Provide the (x, y) coordinate of the cell's center where the given text is located.  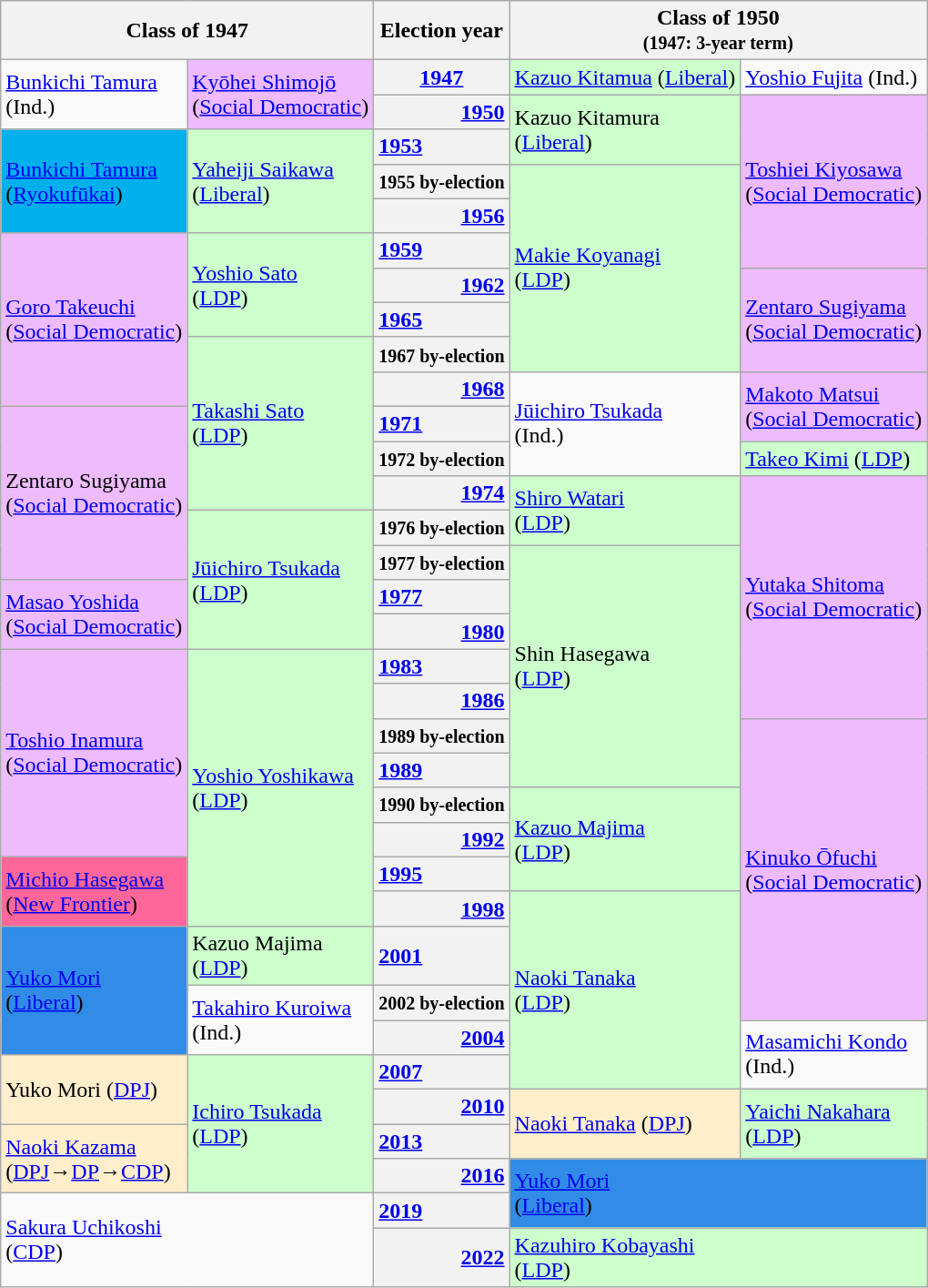
1980 (442, 632)
Yoshio Yoshikawa(LDP) (280, 787)
Election year (442, 31)
Bunkichi Tamura(Ind.) (95, 95)
Sakura Uchikoshi(CDP) (187, 1240)
1967 by-election (442, 354)
1968 (442, 389)
Kazuo Kitamua (Liberal) (625, 77)
2007 (442, 1072)
2004 (442, 1037)
Class of 1947 (187, 31)
Jūichiro Tsukada(Ind.) (625, 423)
Goro Takeuchi(Social Democratic) (95, 319)
1986 (442, 701)
Kazuhiro Kobayashi(LDP) (719, 1258)
Shiro Watari(LDP) (625, 511)
Yutaka Shitoma(Social Democratic) (833, 597)
Kyōhei Shimojō(Social Democratic) (280, 95)
1955 by-election (442, 181)
1992 (442, 839)
Masamichi Kondo(Ind.) (833, 1054)
2013 (442, 1141)
2019 (442, 1211)
Takashi Sato(LDP) (280, 423)
1972 by-election (442, 458)
1995 (442, 874)
2002 by-election (442, 1002)
Yuko Mori (DPJ) (95, 1090)
1974 (442, 493)
1971 (442, 423)
1965 (442, 319)
Yaheiji Saikawa(Liberal) (280, 181)
Kinuko Ōfuchi(Social Democratic) (833, 869)
2016 (442, 1176)
Yoshio Sato(LDP) (280, 285)
1950 (442, 112)
Naoki Tanaka(LDP) (625, 990)
1998 (442, 908)
Makoto Matsui(Social Democratic) (833, 406)
1983 (442, 666)
1989 by-election (442, 735)
Class of 1950(1947: 3-year term) (719, 31)
1989 (442, 770)
1990 by-election (442, 805)
1947 (442, 77)
Shin Hasegawa(LDP) (625, 666)
Naoki Kazama(DPJ→DP→CDP) (95, 1159)
Makie Koyanagi(LDP) (625, 268)
Masao Yoshida(Social Democratic) (95, 614)
Takeo Kimi (LDP) (833, 458)
Yoshio Fujita (Ind.) (833, 77)
Naoki Tanaka (DPJ) (625, 1124)
1962 (442, 285)
Bunkichi Tamura(Ryokufūkai) (95, 181)
2022 (442, 1258)
2001 (442, 956)
2010 (442, 1107)
Kazuo Kitamura(Liberal) (625, 129)
1959 (442, 250)
Toshio Inamura(Social Democratic) (95, 753)
1953 (442, 147)
1977 (442, 597)
1956 (442, 216)
Jūichiro Tsukada(LDP) (280, 580)
Ichiro Tsukada(LDP) (280, 1124)
1977 by-election (442, 563)
1976 by-election (442, 528)
Michio Hasegawa(New Frontier) (95, 891)
Toshiei Kiyosawa(Social Democratic) (833, 181)
Takahiro Kuroiwa(Ind.) (280, 1019)
Yaichi Nakahara(LDP) (833, 1124)
